Scan for the cell matching the given text and deliver its (X, Y) coordinate at center. 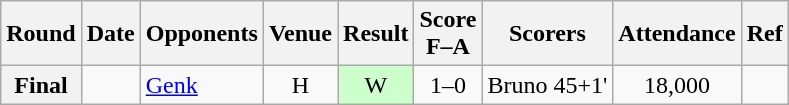
18,000 (677, 85)
Venue (300, 34)
Round (41, 34)
H (300, 85)
W (376, 85)
Date (110, 34)
Genk (202, 85)
Ref (764, 34)
Bruno 45+1' (548, 85)
Attendance (677, 34)
ScoreF–A (448, 34)
1–0 (448, 85)
Result (376, 34)
Final (41, 85)
Opponents (202, 34)
Scorers (548, 34)
